Return (x, y) of the center of cell containing provided text 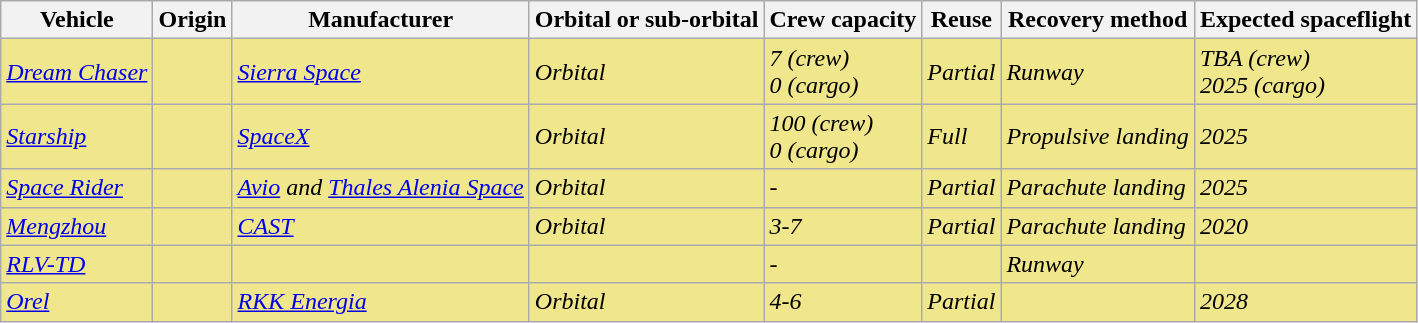
2028 (1305, 302)
SpaceX (380, 136)
RLV-TD (77, 264)
Expected spaceflight (1305, 20)
Reuse (962, 20)
CAST (380, 226)
Sierra Space (380, 72)
7 (crew)0 (cargo) (843, 72)
Vehicle (77, 20)
Propulsive landing (1098, 136)
RKK Energia (380, 302)
Dream Chaser (77, 72)
Orel (77, 302)
100 (crew)0 (cargo) (843, 136)
4-6 (843, 302)
3-7 (843, 226)
Space Rider (77, 188)
Orbital or sub-orbital (646, 20)
Avio and Thales Alenia Space (380, 188)
Origin (192, 20)
Crew capacity (843, 20)
Full (962, 136)
2020 (1305, 226)
Manufacturer (380, 20)
Recovery method (1098, 20)
Starship (77, 136)
Mengzhou (77, 226)
TBA (crew)2025 (cargo) (1305, 72)
